Search for the cell housing the specified text and yield its [X, Y] center coordinate. 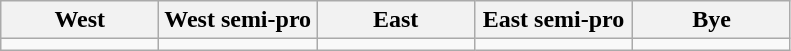
West [80, 20]
East [396, 20]
West semi-pro [238, 20]
Bye [712, 20]
East semi-pro [554, 20]
